Pinpoint the cell where the given text exists, returning its (x, y) midpoint coordinate. 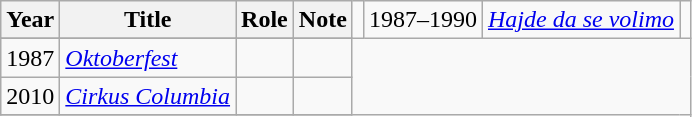
Hajde da se volimo (580, 20)
Year (30, 20)
1987 (30, 58)
Cirkus Columbia (148, 96)
Title (148, 20)
2010 (30, 96)
Note (322, 20)
1987–1990 (422, 20)
Oktoberfest (148, 58)
Role (265, 20)
